Determine the [X, Y] coordinate at the center of the cell enclosing the given text.  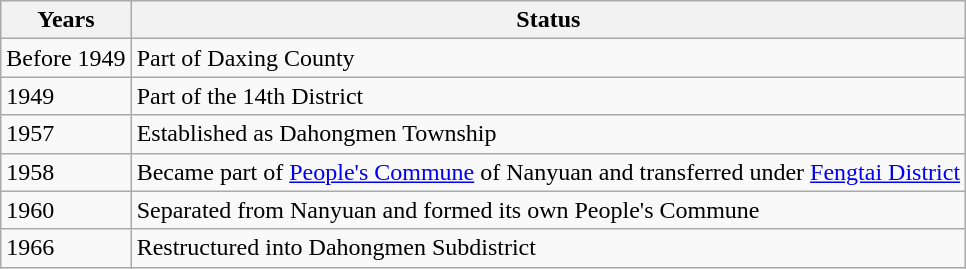
1966 [66, 248]
Before 1949 [66, 58]
1957 [66, 134]
1958 [66, 172]
Part of Daxing County [548, 58]
Separated from Nanyuan and formed its own People's Commune [548, 210]
Status [548, 20]
Established as Dahongmen Township [548, 134]
1960 [66, 210]
Years [66, 20]
Restructured into Dahongmen Subdistrict [548, 248]
Part of the 14th District [548, 96]
Became part of People's Commune of Nanyuan and transferred under Fengtai District [548, 172]
1949 [66, 96]
